Return [X, Y] of the center of cell containing provided text 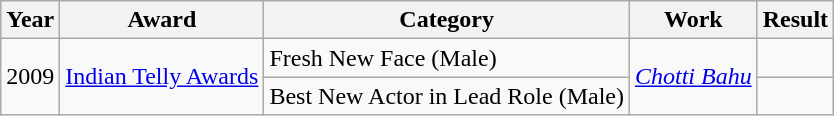
Year [30, 20]
Work [693, 20]
Chotti Bahu [693, 77]
Fresh New Face (Male) [447, 58]
Best New Actor in Lead Role (Male) [447, 96]
Result [795, 20]
2009 [30, 77]
Indian Telly Awards [162, 77]
Award [162, 20]
Category [447, 20]
